Pinpoint the cell where the given text exists, returning its (x, y) midpoint coordinate. 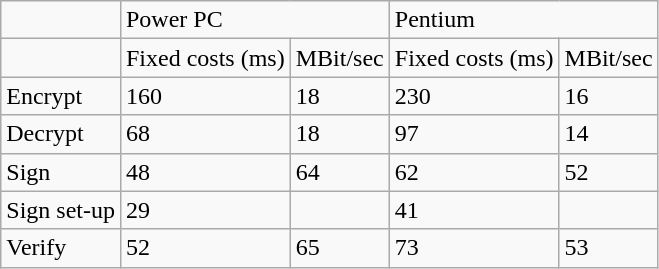
48 (205, 172)
160 (205, 96)
97 (474, 134)
Sign (61, 172)
62 (474, 172)
Verify (61, 248)
14 (608, 134)
Encrypt (61, 96)
64 (340, 172)
Power PC (254, 20)
65 (340, 248)
Pentium (524, 20)
68 (205, 134)
Decrypt (61, 134)
16 (608, 96)
29 (205, 210)
53 (608, 248)
230 (474, 96)
41 (474, 210)
Sign set-up (61, 210)
73 (474, 248)
